Return (X, Y) of the center of cell containing provided text 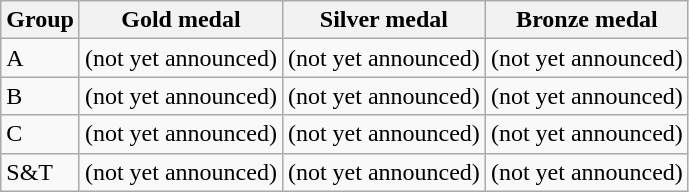
Bronze medal (586, 20)
B (40, 96)
Silver medal (384, 20)
Group (40, 20)
C (40, 134)
S&T (40, 172)
A (40, 58)
Gold medal (180, 20)
